Search for the cell housing the specified text and yield its [X, Y] center coordinate. 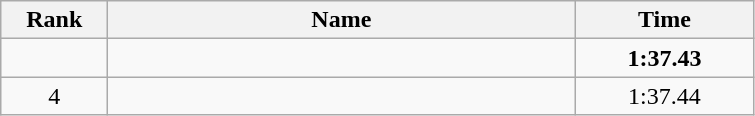
Name [342, 20]
Rank [54, 20]
Time [664, 20]
1:37.44 [664, 96]
4 [54, 96]
1:37.43 [664, 58]
